Return the (X, Y) coordinate for the center point of the cell that contains the specified text.  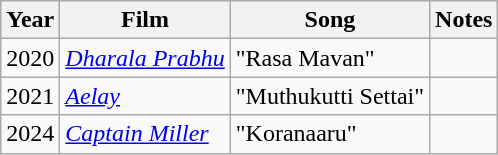
2021 (30, 96)
"Koranaaru" (330, 134)
2024 (30, 134)
Dharala Prabhu (145, 58)
Notes (464, 20)
Year (30, 20)
Aelay (145, 96)
Film (145, 20)
"Muthukutti Settai" (330, 96)
"Rasa Mavan" (330, 58)
Song (330, 20)
Captain Miller (145, 134)
2020 (30, 58)
